Search for the cell housing the specified text and yield its [x, y] center coordinate. 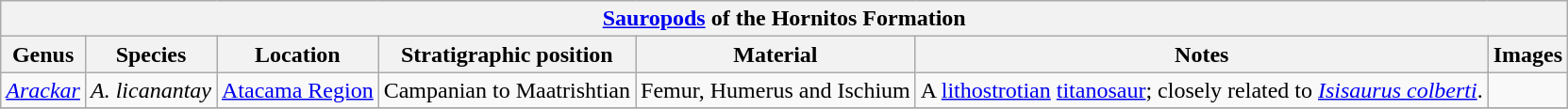
Genus [43, 54]
Material [776, 54]
Femur, Humerus and Ischium [776, 90]
Images [1527, 54]
Atacama Region [298, 90]
Stratigraphic position [507, 54]
Campanian to Maatrishtian [507, 90]
Location [298, 54]
Notes [1202, 54]
Arackar [43, 90]
Sauropods of the Hornitos Formation [785, 19]
A. licanantay [151, 90]
Species [151, 54]
A lithostrotian titanosaur; closely related to Isisaurus colberti. [1202, 90]
